From the cell containing the given text, extract its center point as [X, Y] coordinate. 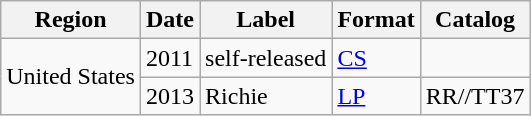
LP [376, 96]
United States [71, 77]
Richie [266, 96]
Date [170, 20]
CS [376, 58]
RR//TT37 [475, 96]
Label [266, 20]
Format [376, 20]
Region [71, 20]
Catalog [475, 20]
2013 [170, 96]
self-released [266, 58]
2011 [170, 58]
